Search for the cell housing the specified text and yield its [x, y] center coordinate. 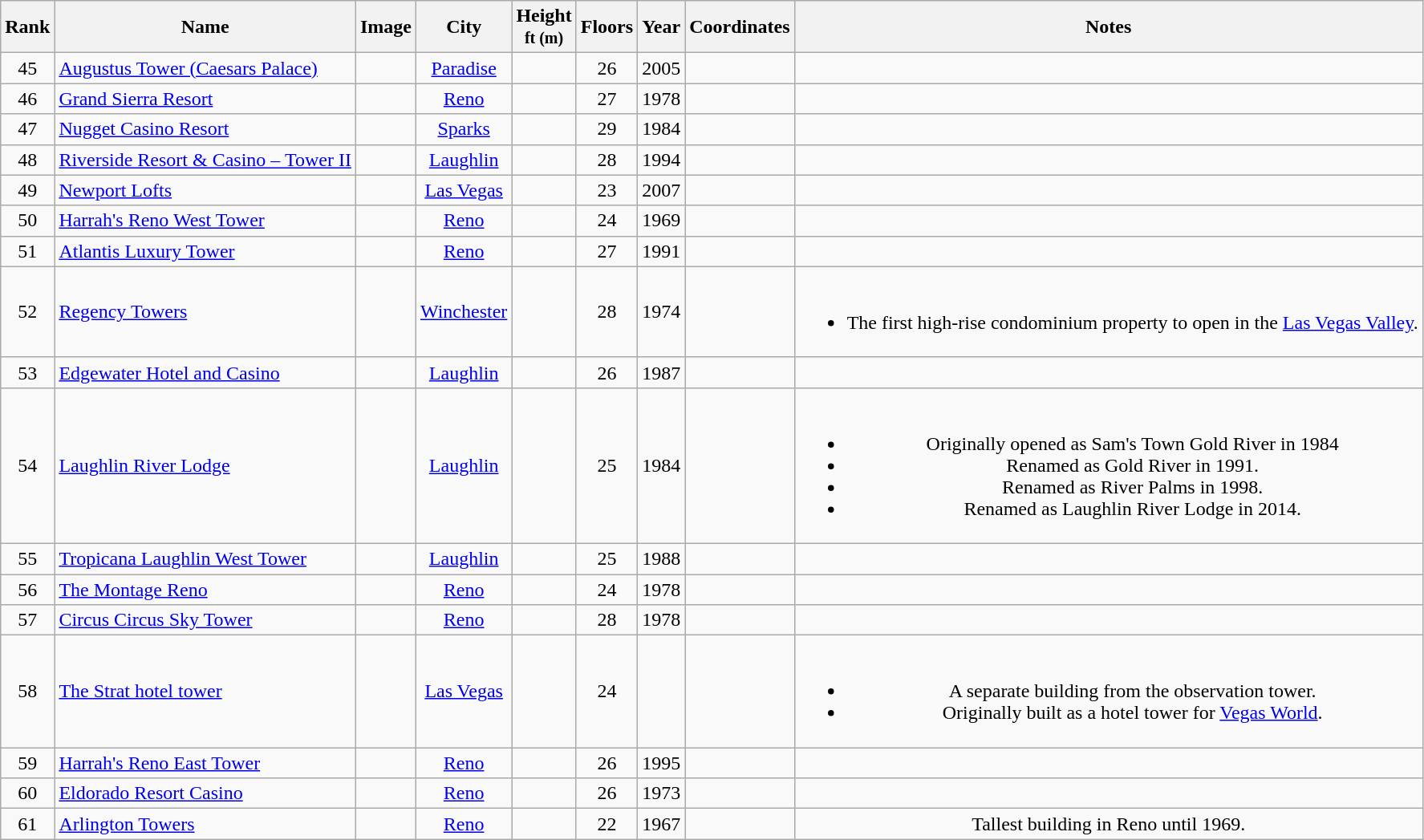
1974 [661, 311]
The Strat hotel tower [205, 692]
Edgewater Hotel and Casino [205, 372]
Sparks [464, 129]
1991 [661, 251]
Coordinates [740, 27]
Eldorado Resort Casino [205, 793]
Winchester [464, 311]
2007 [661, 190]
58 [27, 692]
Arlington Towers [205, 824]
Harrah's Reno West Tower [205, 221]
Circus Circus Sky Tower [205, 620]
57 [27, 620]
The first high-rise condominium property to open in the Las Vegas Valley. [1109, 311]
56 [27, 590]
29 [607, 129]
Tallest building in Reno until 1969. [1109, 824]
53 [27, 372]
Atlantis Luxury Tower [205, 251]
1987 [661, 372]
1969 [661, 221]
1973 [661, 793]
Riverside Resort & Casino – Tower II [205, 160]
1994 [661, 160]
1988 [661, 558]
Image [385, 27]
The Montage Reno [205, 590]
45 [27, 68]
60 [27, 793]
22 [607, 824]
49 [27, 190]
Name [205, 27]
50 [27, 221]
Rank [27, 27]
61 [27, 824]
48 [27, 160]
Nugget Casino Resort [205, 129]
2005 [661, 68]
Year [661, 27]
1995 [661, 763]
Notes [1109, 27]
Tropicana Laughlin West Tower [205, 558]
Newport Lofts [205, 190]
46 [27, 99]
City [464, 27]
A separate building from the observation tower.Originally built as a hotel tower for Vegas World. [1109, 692]
Harrah's Reno East Tower [205, 763]
23 [607, 190]
Grand Sierra Resort [205, 99]
55 [27, 558]
Augustus Tower (Caesars Palace) [205, 68]
51 [27, 251]
59 [27, 763]
Laughlin River Lodge [205, 465]
47 [27, 129]
1967 [661, 824]
54 [27, 465]
Regency Towers [205, 311]
Floors [607, 27]
Paradise [464, 68]
52 [27, 311]
Heightft (m) [544, 27]
